For the text-containing cell, return its midpoint in (x, y) coordinate format. 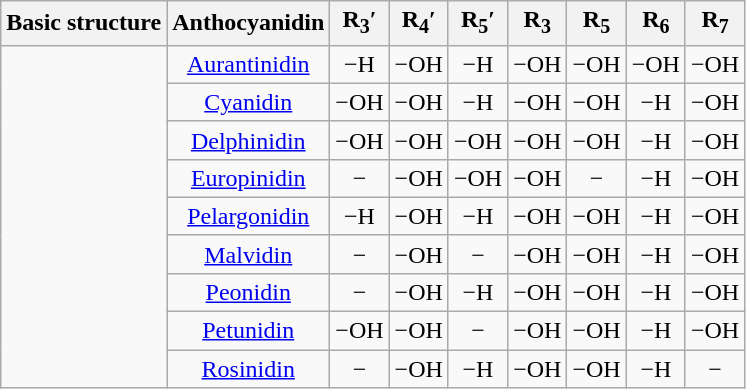
R7 (714, 23)
Europinidin (248, 178)
R3′ (360, 23)
R3 (538, 23)
Peonidin (248, 292)
Malvidin (248, 254)
Pelargonidin (248, 216)
R4′ (418, 23)
Aurantinidin (248, 64)
Basic structure (84, 23)
R6 (656, 23)
Cyanidin (248, 102)
Anthocyanidin (248, 23)
Rosinidin (248, 369)
R5 (596, 23)
Delphinidin (248, 140)
Petunidin (248, 331)
R5′ (478, 23)
